Output the [x, y] coordinate of the center of the cell containing the given text.  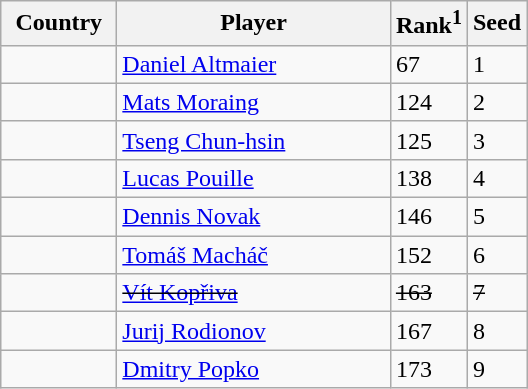
Seed [496, 24]
138 [428, 178]
Jurij Rodionov [254, 331]
6 [496, 255]
Dennis Novak [254, 217]
9 [496, 369]
Lucas Pouille [254, 178]
167 [428, 331]
Tseng Chun-hsin [254, 140]
5 [496, 217]
Vít Kopřiva [254, 293]
Dmitry Popko [254, 369]
Player [254, 24]
173 [428, 369]
8 [496, 331]
Mats Moraing [254, 102]
2 [496, 102]
Tomáš Macháč [254, 255]
4 [496, 178]
152 [428, 255]
Country [59, 24]
3 [496, 140]
125 [428, 140]
1 [496, 64]
146 [428, 217]
Daniel Altmaier [254, 64]
67 [428, 64]
163 [428, 293]
Rank1 [428, 24]
124 [428, 102]
7 [496, 293]
